Output the [X, Y] coordinate of the center of the cell containing the given text.  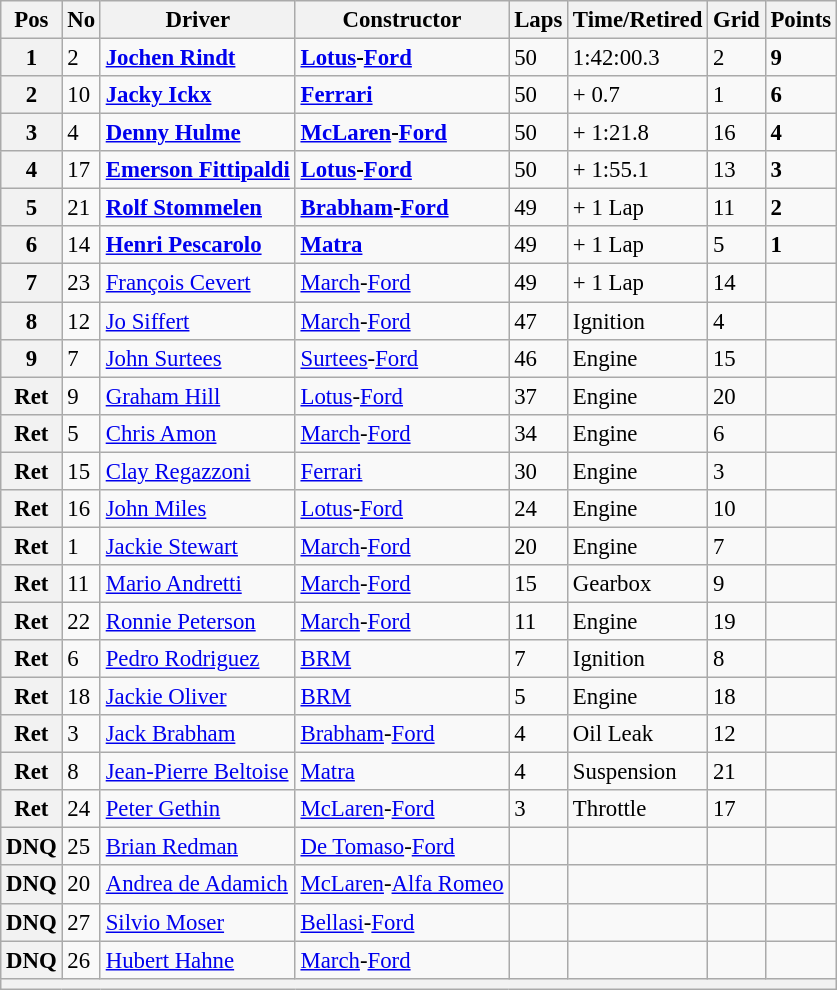
Gearbox [638, 584]
No [81, 20]
19 [736, 621]
Grid [736, 20]
De Tomaso-Ford [402, 847]
Jackie Stewart [198, 546]
25 [81, 847]
Emerson Fittipaldi [198, 170]
Bellasi-Ford [402, 922]
Jo Siffert [198, 321]
McLaren-Alfa Romeo [402, 885]
Silvio Moser [198, 922]
Chris Amon [198, 433]
John Surtees [198, 358]
Mario Andretti [198, 584]
46 [538, 358]
+ 1:21.8 [638, 133]
37 [538, 396]
+ 1:55.1 [638, 170]
1:42:00.3 [638, 58]
Henri Pescarolo [198, 245]
22 [81, 621]
Jacky Ickx [198, 95]
47 [538, 321]
Andrea de Adamich [198, 885]
+ 0.7 [638, 95]
Time/Retired [638, 20]
27 [81, 922]
Hubert Hahne [198, 960]
Graham Hill [198, 396]
Points [800, 20]
Ronnie Peterson [198, 621]
John Miles [198, 509]
Jochen Rindt [198, 58]
Driver [198, 20]
Brian Redman [198, 847]
Rolf Stommelen [198, 208]
34 [538, 433]
13 [736, 170]
Oil Leak [638, 734]
Jackie Oliver [198, 697]
Denny Hulme [198, 133]
Peter Gethin [198, 809]
Constructor [402, 20]
Pos [32, 20]
30 [538, 471]
26 [81, 960]
Surtees-Ford [402, 358]
Jean-Pierre Beltoise [198, 772]
Clay Regazzoni [198, 471]
Laps [538, 20]
Throttle [638, 809]
23 [81, 283]
Jack Brabham [198, 734]
François Cevert [198, 283]
Pedro Rodriguez [198, 659]
Suspension [638, 772]
